Determine the (X, Y) coordinate at the center of the cell enclosing the given text.  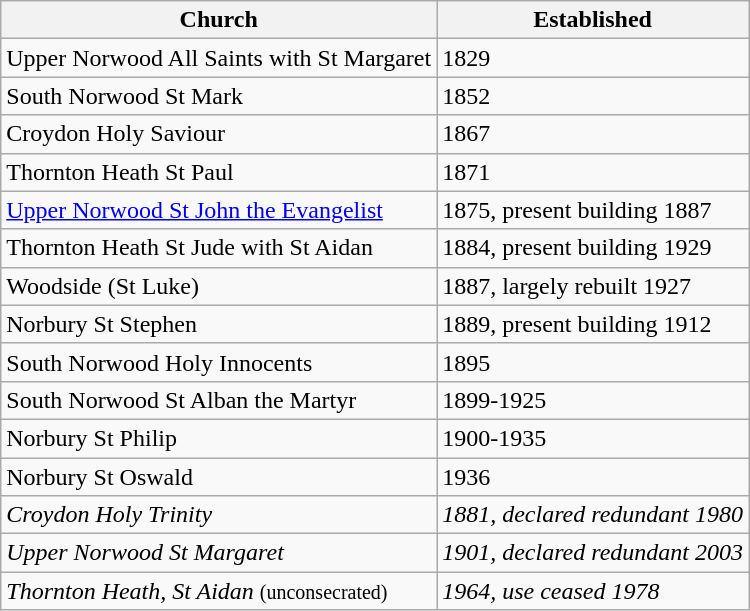
Norbury St Oswald (219, 477)
Norbury St Philip (219, 438)
1889, present building 1912 (593, 324)
1884, present building 1929 (593, 248)
Thornton Heath, St Aidan (unconsecrated) (219, 591)
1875, present building 1887 (593, 210)
South Norwood St Mark (219, 96)
1881, declared redundant 1980 (593, 515)
1871 (593, 172)
1867 (593, 134)
1900-1935 (593, 438)
1899-1925 (593, 400)
Church (219, 20)
1887, largely rebuilt 1927 (593, 286)
Upper Norwood St John the Evangelist (219, 210)
Thornton Heath St Jude with St Aidan (219, 248)
South Norwood St Alban the Martyr (219, 400)
Thornton Heath St Paul (219, 172)
Upper Norwood All Saints with St Margaret (219, 58)
Norbury St Stephen (219, 324)
1829 (593, 58)
1901, declared redundant 2003 (593, 553)
Croydon Holy Saviour (219, 134)
1852 (593, 96)
1936 (593, 477)
1895 (593, 362)
1964, use ceased 1978 (593, 591)
Established (593, 20)
Woodside (St Luke) (219, 286)
Upper Norwood St Margaret (219, 553)
South Norwood Holy Innocents (219, 362)
Croydon Holy Trinity (219, 515)
